Extract the (x, y) coordinate from the center of the cell holding the provided text.  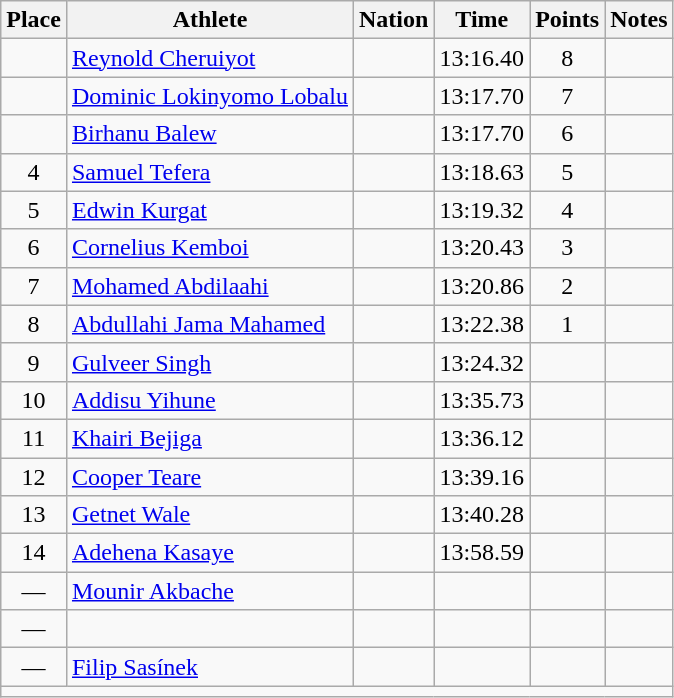
10 (34, 400)
Nation (393, 20)
Gulveer Singh (210, 362)
Addisu Yihune (210, 400)
13:20.86 (482, 286)
Points (568, 20)
13:40.28 (482, 515)
Abdullahi Jama Mahamed (210, 324)
2 (568, 286)
Time (482, 20)
Reynold Cheruiyot (210, 58)
13:18.63 (482, 172)
13:20.43 (482, 248)
Filip Sasínek (210, 667)
Birhanu Balew (210, 134)
13:22.38 (482, 324)
Khairi Bejiga (210, 438)
Cooper Teare (210, 477)
Mounir Akbache (210, 591)
Place (34, 20)
13:58.59 (482, 553)
Cornelius Kemboi (210, 248)
1 (568, 324)
Edwin Kurgat (210, 210)
12 (34, 477)
14 (34, 553)
Samuel Tefera (210, 172)
Getnet Wale (210, 515)
13:39.16 (482, 477)
13:35.73 (482, 400)
9 (34, 362)
13:24.32 (482, 362)
Athlete (210, 20)
Adehena Kasaye (210, 553)
Notes (639, 20)
11 (34, 438)
13:16.40 (482, 58)
Dominic Lokinyomo Lobalu (210, 96)
13:36.12 (482, 438)
Mohamed Abdilaahi (210, 286)
13 (34, 515)
3 (568, 248)
13:19.32 (482, 210)
